Return (X, Y) of the center of cell containing provided text 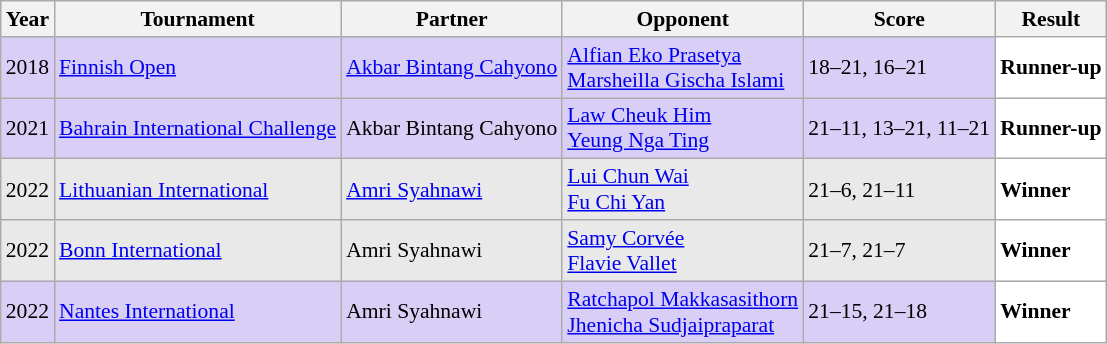
18–21, 16–21 (899, 68)
Bahrain International Challenge (198, 128)
Score (899, 19)
Alfian Eko Prasetya Marsheilla Gischa Islami (682, 68)
Partner (452, 19)
Samy Corvée Flavie Vallet (682, 250)
2018 (28, 68)
Tournament (198, 19)
2021 (28, 128)
Lithuanian International (198, 190)
21–6, 21–11 (899, 190)
Year (28, 19)
21–7, 21–7 (899, 250)
Bonn International (198, 250)
Ratchapol Makkasasithorn Jhenicha Sudjaipraparat (682, 312)
Nantes International (198, 312)
Opponent (682, 19)
Finnish Open (198, 68)
Law Cheuk Him Yeung Nga Ting (682, 128)
Result (1050, 19)
21–11, 13–21, 11–21 (899, 128)
21–15, 21–18 (899, 312)
Lui Chun Wai Fu Chi Yan (682, 190)
